Search for the cell housing the specified text and yield its (x, y) center coordinate. 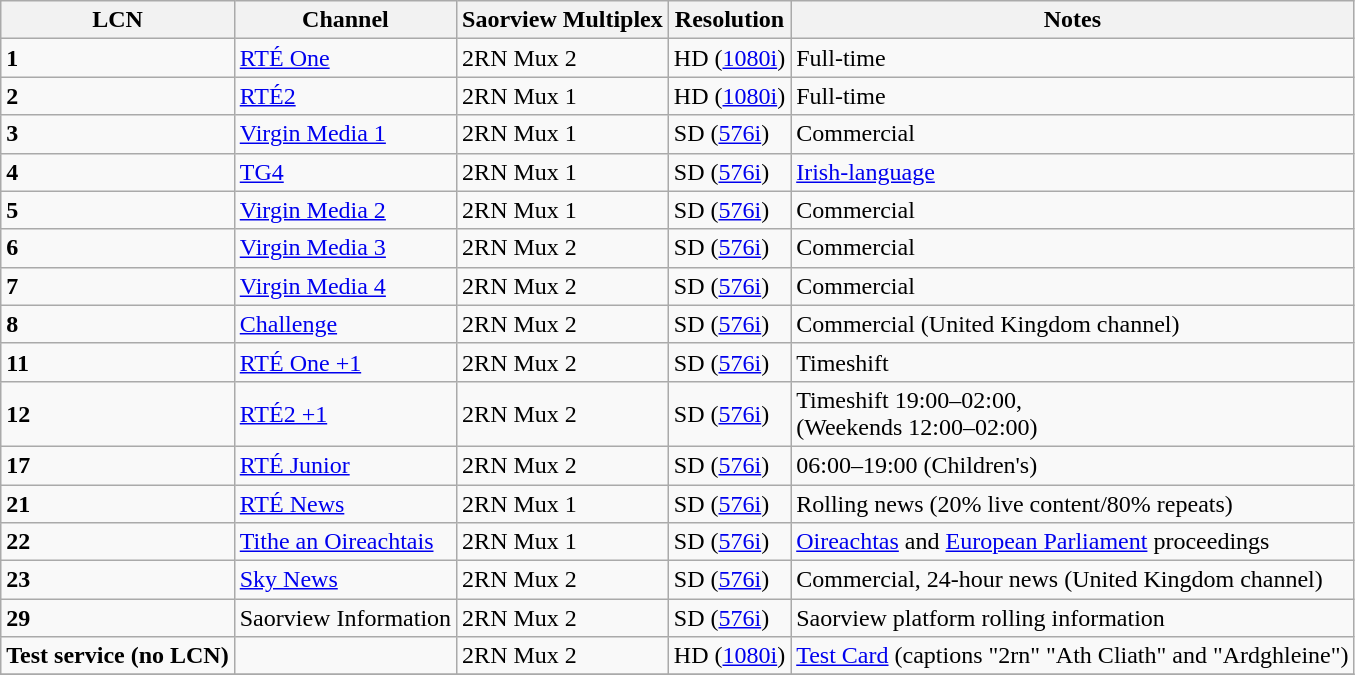
7 (118, 286)
Timeshift 19:00–02:00, (Weekends 12:00–02:00) (1072, 414)
5 (118, 210)
Challenge (345, 324)
21 (118, 503)
Virgin Media 1 (345, 134)
LCN (118, 20)
11 (118, 362)
6 (118, 248)
Irish-language (1072, 172)
06:00–19:00 (Children's) (1072, 465)
Oireachtas and European Parliament proceedings (1072, 542)
Commercial (United Kingdom channel) (1072, 324)
Saorview platform rolling information (1072, 618)
Resolution (729, 20)
Virgin Media 4 (345, 286)
Saorview Multiplex (563, 20)
Test service (no LCN) (118, 656)
Notes (1072, 20)
2 (118, 96)
TG4 (345, 172)
Test Card (captions "2rn" "Ath Cliath" and "Ardghleine") (1072, 656)
RTÉ One +1 (345, 362)
Tithe an Oireachtais (345, 542)
17 (118, 465)
Virgin Media 3 (345, 248)
1 (118, 58)
12 (118, 414)
RTÉ One (345, 58)
Saorview Information (345, 618)
23 (118, 580)
22 (118, 542)
Timeshift (1072, 362)
Rolling news (20% live content/80% repeats) (1072, 503)
RTÉ2 (345, 96)
29 (118, 618)
RTÉ2 +1 (345, 414)
3 (118, 134)
Sky News (345, 580)
Channel (345, 20)
Commercial, 24-hour news (United Kingdom channel) (1072, 580)
RTÉ Junior (345, 465)
8 (118, 324)
4 (118, 172)
Virgin Media 2 (345, 210)
RTÉ News (345, 503)
